Pinpoint the cell where the given text exists, returning its (x, y) midpoint coordinate. 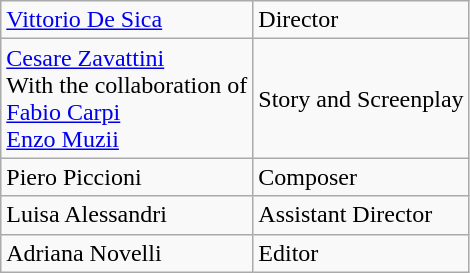
Editor (361, 253)
Assistant Director (361, 215)
Piero Piccioni (127, 177)
Vittorio De Sica (127, 20)
Adriana Novelli (127, 253)
Cesare ZavattiniWith the collaboration ofFabio CarpiEnzo Muzii (127, 98)
Luisa Alessandri (127, 215)
Story and Screenplay (361, 98)
Composer (361, 177)
Director (361, 20)
